Pinpoint the cell where the given text exists, returning its [x, y] midpoint coordinate. 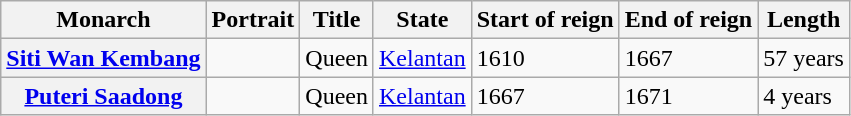
Siti Wan Kembang [104, 58]
State [422, 20]
End of reign [688, 20]
57 years [804, 58]
Portrait [253, 20]
Length [804, 20]
Title [337, 20]
Start of reign [545, 20]
1610 [545, 58]
Puteri Saadong [104, 96]
1671 [688, 96]
4 years [804, 96]
Monarch [104, 20]
